Determine the (X, Y) coordinate at the center of the cell enclosing the given text.  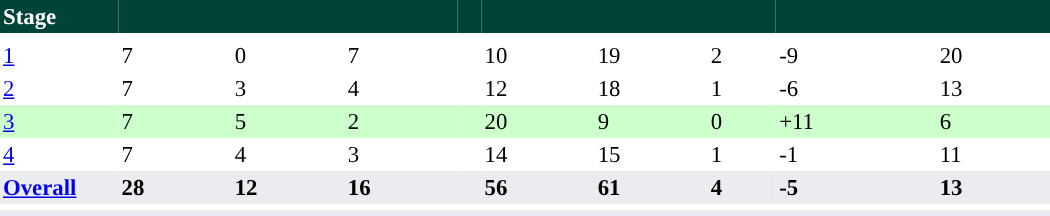
10 (538, 56)
+11 (856, 122)
61 (652, 188)
19 (652, 56)
15 (652, 154)
-9 (856, 56)
18 (652, 88)
Stage (59, 16)
Overall (59, 188)
14 (538, 154)
56 (538, 188)
16 (402, 188)
6 (994, 122)
11 (994, 154)
5 (288, 122)
-1 (856, 154)
-6 (856, 88)
28 (174, 188)
9 (652, 122)
-5 (856, 188)
